Find where the given text appears and provide that cell's center as (X, Y) coordinate. 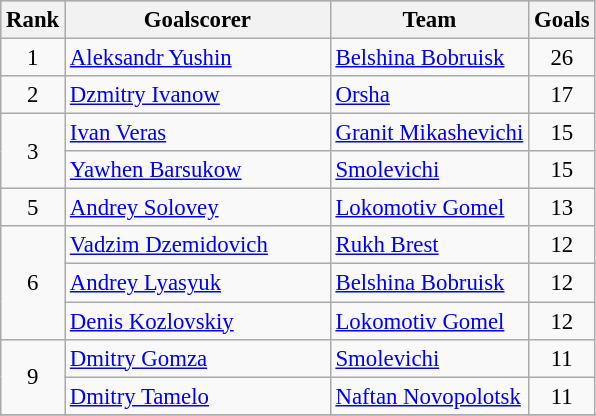
1 (33, 58)
Goals (562, 20)
Ivan Veras (198, 133)
Aleksandr Yushin (198, 58)
Naftan Novopolotsk (430, 396)
17 (562, 95)
Goalscorer (198, 20)
Dmitry Tamelo (198, 396)
Denis Kozlovskiy (198, 321)
Vadzim Dzemidovich (198, 245)
Rukh Brest (430, 245)
Team (430, 20)
3 (33, 152)
Dzmitry Ivanow (198, 95)
13 (562, 208)
Andrey Solovey (198, 208)
Rank (33, 20)
Orsha (430, 95)
2 (33, 95)
Andrey Lyasyuk (198, 283)
9 (33, 376)
Yawhen Barsukow (198, 170)
Dmitry Gomza (198, 358)
Granit Mikashevichi (430, 133)
26 (562, 58)
6 (33, 282)
5 (33, 208)
